For the text-containing cell, return its midpoint in (X, Y) coordinate format. 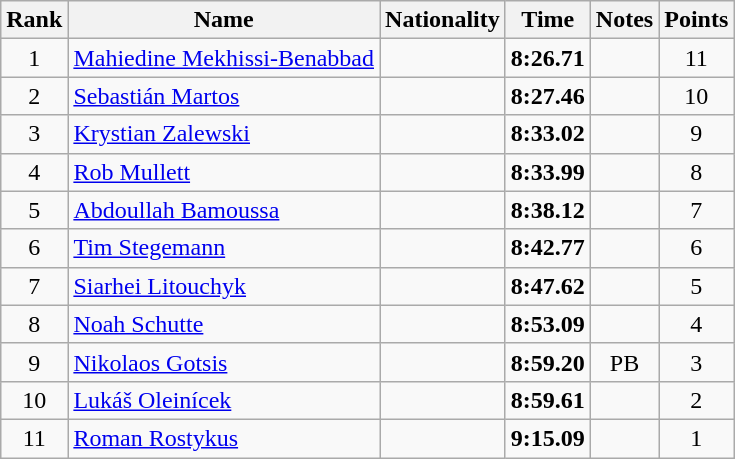
Rank (34, 20)
PB (624, 362)
8:26.71 (548, 58)
8:47.62 (548, 286)
Time (548, 20)
9:15.09 (548, 438)
8:33.99 (548, 172)
Rob Mullett (224, 172)
Siarhei Litouchyk (224, 286)
8:42.77 (548, 248)
Abdoullah Bamoussa (224, 210)
8:59.20 (548, 362)
Lukáš Oleinícek (224, 400)
Noah Schutte (224, 324)
Tim Stegemann (224, 248)
Points (696, 20)
Name (224, 20)
8:53.09 (548, 324)
8:59.61 (548, 400)
Mahiedine Mekhissi-Benabbad (224, 58)
8:38.12 (548, 210)
Roman Rostykus (224, 438)
Nationality (443, 20)
Nikolaos Gotsis (224, 362)
8:33.02 (548, 134)
Notes (624, 20)
Sebastián Martos (224, 96)
8:27.46 (548, 96)
Krystian Zalewski (224, 134)
